Detect which cell encompasses the target text, then output its (X, Y) center coordinate. 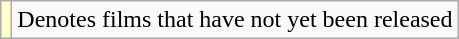
Denotes films that have not yet been released (235, 20)
